Identify which cell holds the provided text, then report its [x, y] central coordinate. 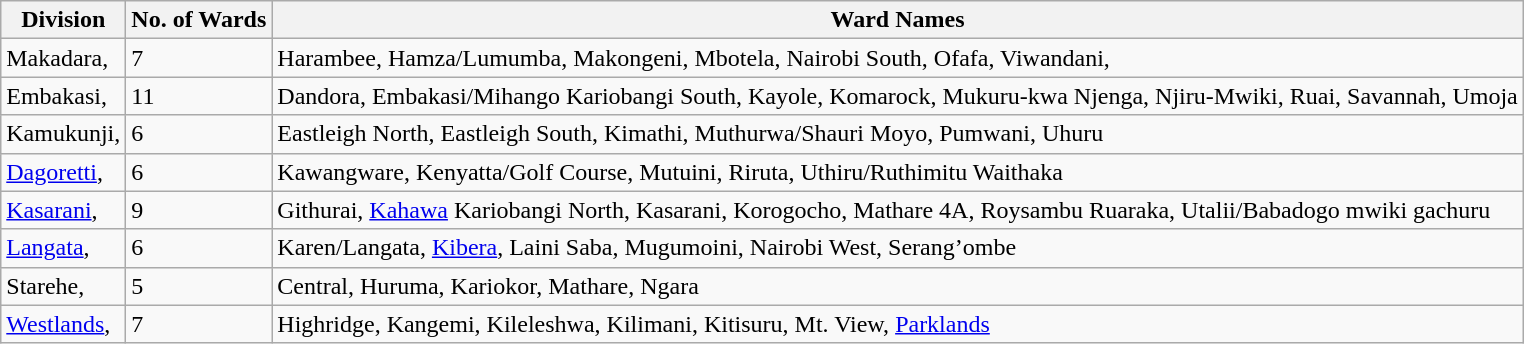
Harambee, Hamza/Lumumba, Makongeni, Mbotela, Nairobi South, Ofafa, Viwandani, [898, 58]
5 [199, 286]
Langata, [64, 248]
Highridge, Kangemi, Kileleshwa, Kilimani, Kitisuru, Mt. View, Parklands [898, 324]
Ward Names [898, 20]
Division [64, 20]
Kamukunji, [64, 134]
Dagoretti, [64, 172]
Kawangware, Kenyatta/Golf Course, Mutuini, Riruta, Uthiru/Ruthimitu Waithaka [898, 172]
9 [199, 210]
No. of Wards [199, 20]
Makadara, [64, 58]
Starehe, [64, 286]
Dandora, Embakasi/Mihango Kariobangi South, Kayole, Komarock, Mukuru-kwa Njenga, Njiru-Mwiki, Ruai, Savannah, Umoja [898, 96]
Eastleigh North, Eastleigh South, Kimathi, Muthurwa/Shauri Moyo, Pumwani, Uhuru [898, 134]
Karen/Langata, Kibera, Laini Saba, Mugumoini, Nairobi West, Serang’ombe [898, 248]
Central, Huruma, Kariokor, Mathare, Ngara [898, 286]
11 [199, 96]
Embakasi, [64, 96]
Kasarani, [64, 210]
Westlands, [64, 324]
Githurai, Kahawa Kariobangi North, Kasarani, Korogocho, Mathare 4A, Roysambu Ruaraka, Utalii/Babadogo mwiki gachuru [898, 210]
